From the cell containing the given text, extract its center point as (X, Y) coordinate. 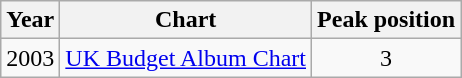
Peak position (386, 20)
Chart (186, 20)
3 (386, 58)
2003 (30, 58)
Year (30, 20)
UK Budget Album Chart (186, 58)
